Identify which cell holds the provided text, then report its (x, y) central coordinate. 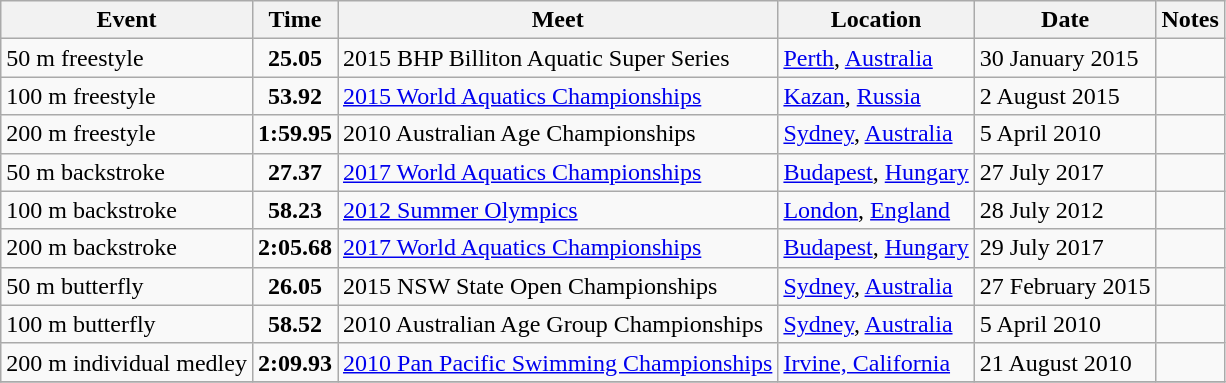
50 m backstroke (127, 172)
2 August 2015 (1065, 96)
28 July 2012 (1065, 210)
2015 NSW State Open Championships (558, 286)
Event (127, 20)
2010 Australian Age Championships (558, 134)
200 m freestyle (127, 134)
Perth, Australia (876, 58)
2:09.93 (294, 362)
100 m freestyle (127, 96)
50 m freestyle (127, 58)
100 m backstroke (127, 210)
27 February 2015 (1065, 286)
Irvine, California (876, 362)
2010 Pan Pacific Swimming Championships (558, 362)
Time (294, 20)
200 m individual medley (127, 362)
29 July 2017 (1065, 248)
58.23 (294, 210)
2015 BHP Billiton Aquatic Super Series (558, 58)
2012 Summer Olympics (558, 210)
Location (876, 20)
2:05.68 (294, 248)
50 m butterfly (127, 286)
2015 World Aquatics Championships (558, 96)
2010 Australian Age Group Championships (558, 324)
21 August 2010 (1065, 362)
26.05 (294, 286)
58.52 (294, 324)
Notes (1190, 20)
Meet (558, 20)
London, England (876, 210)
25.05 (294, 58)
27 July 2017 (1065, 172)
200 m backstroke (127, 248)
30 January 2015 (1065, 58)
100 m butterfly (127, 324)
Kazan, Russia (876, 96)
53.92 (294, 96)
1:59.95 (294, 134)
27.37 (294, 172)
Date (1065, 20)
